Detect which cell encompasses the target text, then output its [x, y] center coordinate. 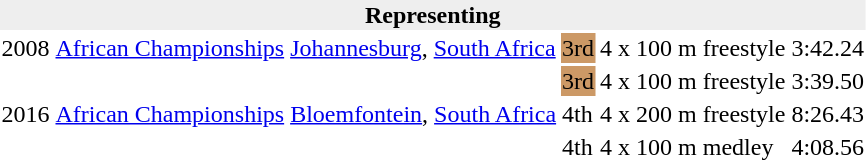
3:42.24 [828, 48]
4 x 200 m freestyle [693, 114]
Johannesburg, South Africa [424, 48]
Representing [433, 15]
3:39.50 [828, 81]
8:26.43 [828, 114]
4th [578, 114]
African Championships [170, 48]
2008 [26, 48]
